Return (x, y) of the center of cell containing provided text 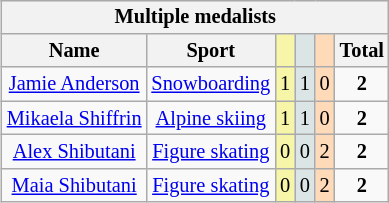
Maia Shibutani (74, 185)
Snowboarding (210, 84)
Alex Shibutani (74, 152)
Jamie Anderson (74, 84)
Mikaela Shiffrin (74, 118)
Multiple medalists (196, 17)
Alpine skiing (210, 118)
Total (362, 51)
Name (74, 51)
Sport (210, 51)
